Extract the (x, y) coordinate from the center of the cell holding the provided text.  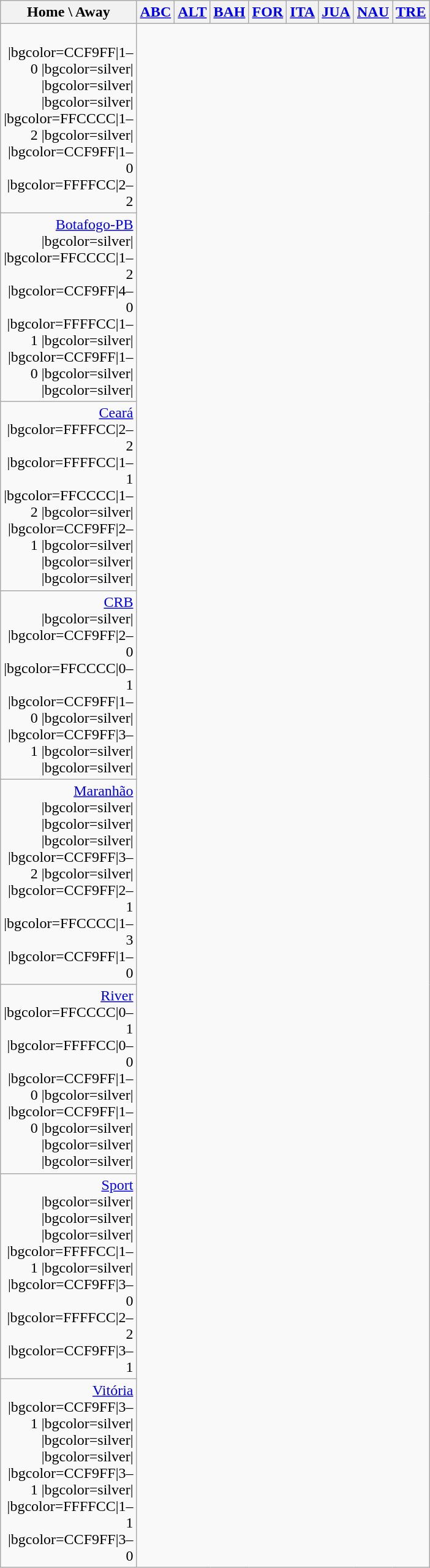
ITA (303, 12)
BAH (229, 12)
TRE (411, 12)
ABC (156, 12)
Home \ Away (69, 12)
|bgcolor=CCF9FF|1–0 |bgcolor=silver| |bgcolor=silver| |bgcolor=silver| |bgcolor=FFCCCC|1–2 |bgcolor=silver| |bgcolor=CCF9FF|1–0 |bgcolor=FFFFCC|2–2 (69, 118)
FOR (268, 12)
ALT (192, 12)
JUA (336, 12)
NAU (372, 12)
